Return the (x, y) coordinate for the center point of the cell that contains the specified text.  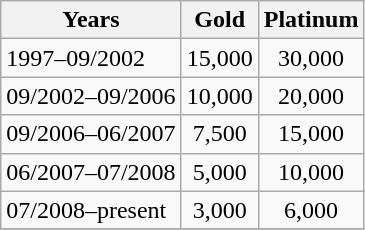
Gold (220, 20)
09/2002–09/2006 (91, 96)
06/2007–07/2008 (91, 172)
Years (91, 20)
3,000 (220, 210)
07/2008–present (91, 210)
Platinum (311, 20)
30,000 (311, 58)
20,000 (311, 96)
09/2006–06/2007 (91, 134)
7,500 (220, 134)
6,000 (311, 210)
5,000 (220, 172)
1997–09/2002 (91, 58)
